Determine the (x, y) coordinate at the center of the cell enclosing the given text.  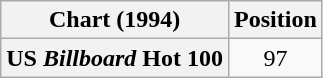
97 (276, 58)
Chart (1994) (115, 20)
Position (276, 20)
US Billboard Hot 100 (115, 58)
